For the text-containing cell, return its midpoint in [x, y] coordinate format. 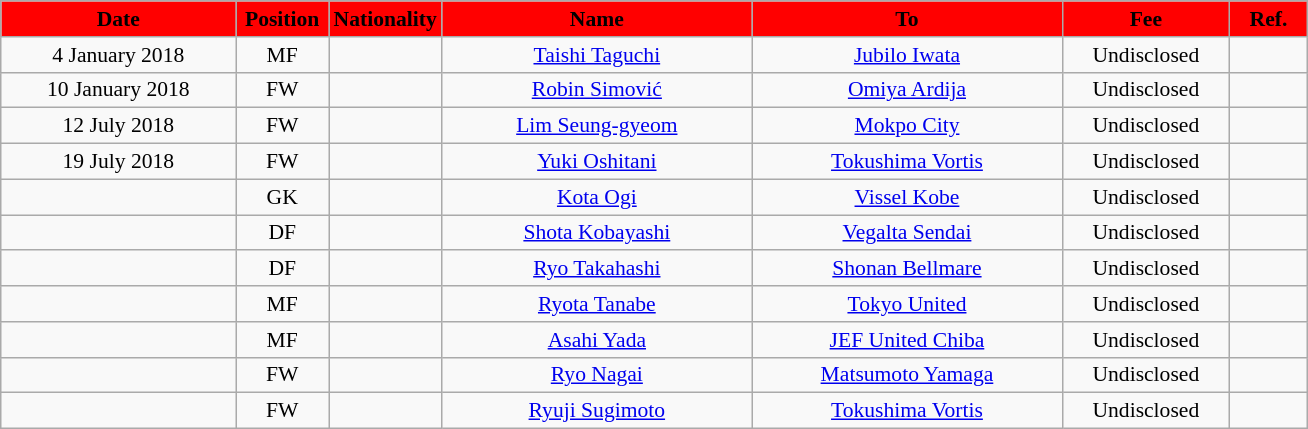
Taishi Taguchi [597, 55]
Omiya Ardija [907, 90]
Ryo Takahashi [597, 269]
Ryo Nagai [597, 375]
Ryota Tanabe [597, 304]
Nationality [384, 19]
Vegalta Sendai [907, 233]
Robin Simović [597, 90]
Yuki Oshitani [597, 162]
Asahi Yada [597, 340]
To [907, 19]
Lim Seung-gyeom [597, 126]
Ryuji Sugimoto [597, 411]
Tokyo United [907, 304]
19 July 2018 [118, 162]
Shonan Bellmare [907, 269]
10 January 2018 [118, 90]
Position [282, 19]
Ref. [1269, 19]
4 January 2018 [118, 55]
Fee [1146, 19]
Date [118, 19]
Jubilo Iwata [907, 55]
JEF United Chiba [907, 340]
Kota Ogi [597, 197]
Name [597, 19]
Vissel Kobe [907, 197]
12 July 2018 [118, 126]
Shota Kobayashi [597, 233]
GK [282, 197]
Mokpo City [907, 126]
Matsumoto Yamaga [907, 375]
